Locate the cell with the specified text and output its [x, y] center coordinate. 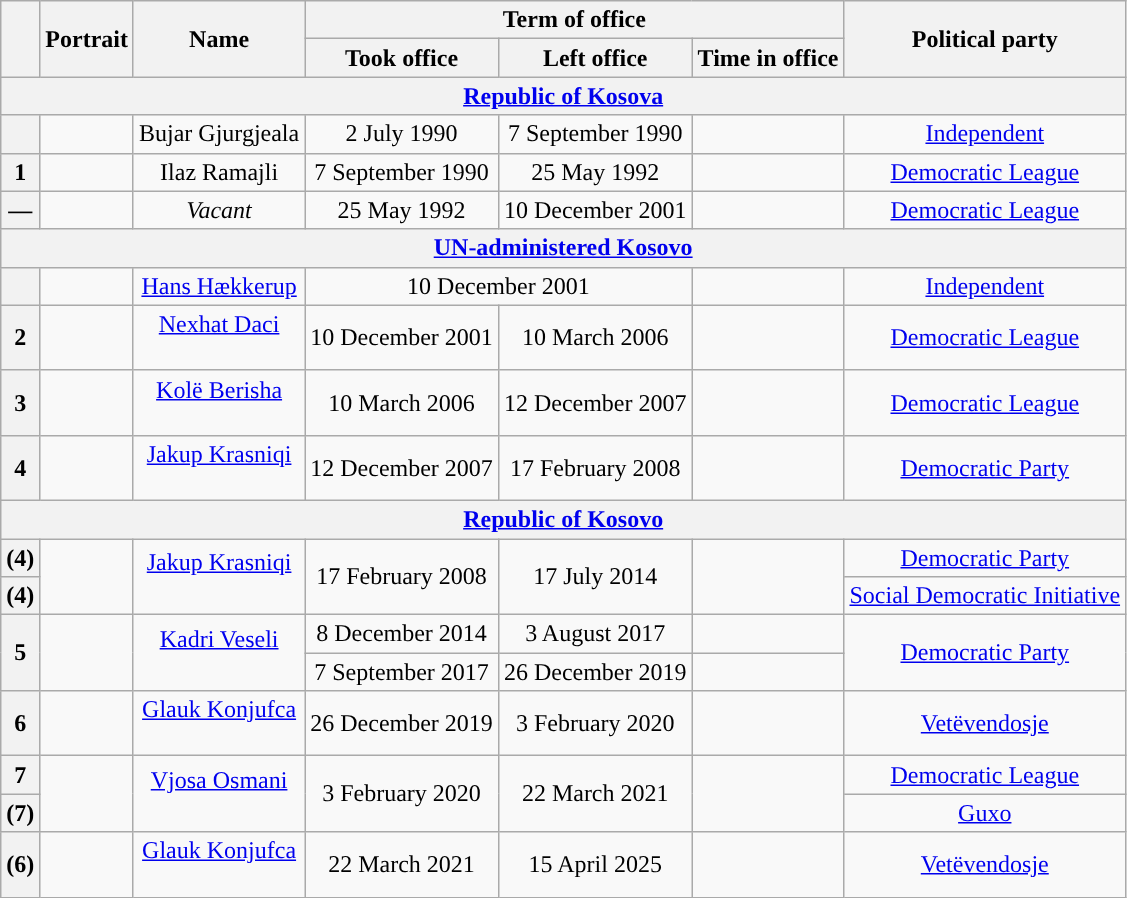
Name [218, 39]
Term of office [574, 20]
Political party [985, 39]
Portrait [87, 39]
— [20, 210]
5 [20, 653]
UN-administered Kosovo [564, 248]
Ilaz Ramajli [218, 172]
6 [20, 724]
Time in office [768, 58]
Bujar Gjurgjeala [218, 134]
2 [20, 338]
3 [20, 402]
2 July 1990 [402, 134]
Republic of Kosovo [564, 519]
1 [20, 172]
Kolë Berisha [218, 402]
Vjosa Osmani [218, 794]
Took office [402, 58]
4 [20, 468]
3 August 2017 [595, 634]
17 July 2014 [595, 576]
Left office [595, 58]
Hans Hækkerup [218, 286]
Vacant [218, 210]
7 [20, 775]
15 April 2025 [595, 864]
(6) [20, 864]
(7) [20, 813]
Nexhat Daci [218, 338]
Republic of Kosova [564, 96]
Kadri Veseli [218, 653]
7 September 2017 [402, 672]
Guxo [985, 813]
8 December 2014 [402, 634]
Social Democratic Initiative [985, 596]
